Search for the cell housing the specified text and yield its (x, y) center coordinate. 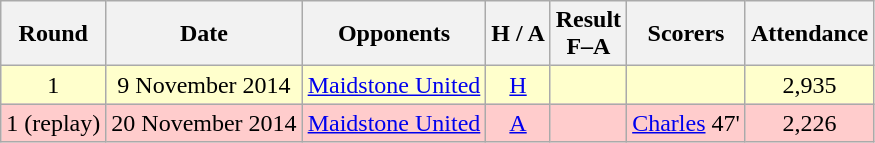
2,935 (809, 85)
Date (204, 34)
Scorers (686, 34)
2,226 (809, 123)
Attendance (809, 34)
1 (replay) (54, 123)
H / A (518, 34)
ResultF–A (588, 34)
A (518, 123)
1 (54, 85)
Round (54, 34)
20 November 2014 (204, 123)
Charles 47' (686, 123)
9 November 2014 (204, 85)
Opponents (394, 34)
H (518, 85)
